Extract the (X, Y) coordinate from the center of the cell holding the provided text.  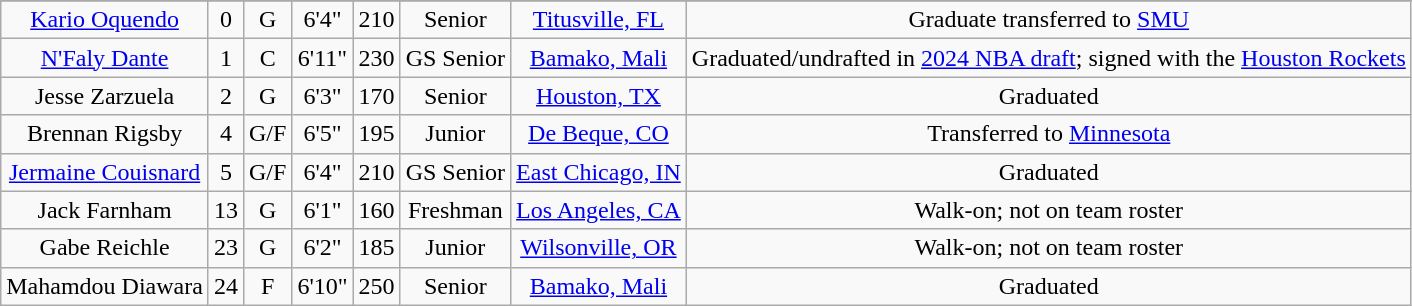
Jermaine Couisnard (105, 172)
Jesse Zarzuela (105, 96)
24 (226, 286)
1 (226, 58)
Titusville, FL (599, 20)
Los Angeles, CA (599, 210)
230 (376, 58)
East Chicago, IN (599, 172)
Graduated/undrafted in 2024 NBA draft; signed with the Houston Rockets (1048, 58)
C (267, 58)
Jack Farnham (105, 210)
Houston, TX (599, 96)
4 (226, 134)
N'Faly Dante (105, 58)
2 (226, 96)
250 (376, 286)
Wilsonville, OR (599, 248)
6'2" (322, 248)
Freshman (455, 210)
185 (376, 248)
Graduate transferred to SMU (1048, 20)
195 (376, 134)
Transferred to Minnesota (1048, 134)
160 (376, 210)
6'10" (322, 286)
Brennan Rigsby (105, 134)
23 (226, 248)
6'5" (322, 134)
Gabe Reichle (105, 248)
Kario Oquendo (105, 20)
6'3" (322, 96)
0 (226, 20)
13 (226, 210)
F (267, 286)
170 (376, 96)
Mahamdou Diawara (105, 286)
5 (226, 172)
6'1" (322, 210)
6'11" (322, 58)
De Beque, CO (599, 134)
